Provide the (x, y) coordinate of the cell's center where the given text is located.  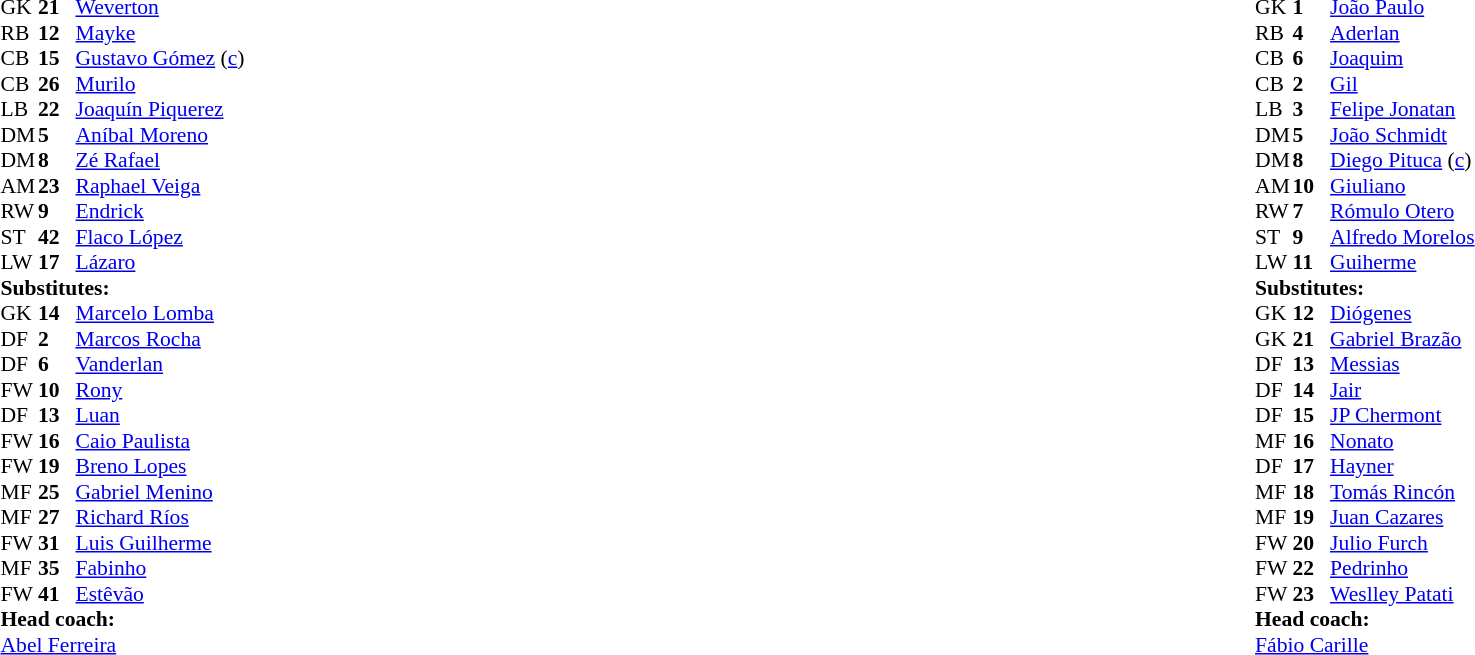
Endrick (160, 211)
Diógenes (1402, 313)
Marcos Rocha (160, 339)
Estêvão (160, 594)
Mayke (160, 33)
Tomás Rincón (1402, 492)
Lázaro (160, 263)
25 (57, 492)
Gil (1402, 84)
Flaco López (160, 237)
Juan Cazares (1402, 517)
Luan (160, 415)
Vanderlan (160, 365)
Aníbal Moreno (160, 135)
Fabinho (160, 569)
Luis Guilherme (160, 543)
Richard Ríos (160, 517)
Messias (1402, 365)
Aderlan (1402, 33)
35 (57, 569)
20 (1312, 543)
Marcelo Lomba (160, 313)
João Schmidt (1402, 135)
Nonato (1402, 441)
Joaquín Piquerez (160, 109)
11 (1312, 263)
Jair (1402, 390)
Joaquim (1402, 59)
Alfredo Morelos (1402, 237)
Gabriel Menino (160, 492)
31 (57, 543)
41 (57, 594)
Rony (160, 390)
Giuliano (1402, 186)
Zé Rafael (160, 161)
Hayner (1402, 467)
Gabriel Brazão (1402, 339)
27 (57, 517)
21 (1312, 339)
Felipe Jonatan (1402, 109)
Julio Furch (1402, 543)
18 (1312, 492)
Rómulo Otero (1402, 211)
Guiherme (1402, 263)
Weslley Patati (1402, 594)
Gustavo Gómez (c) (160, 59)
Murilo (160, 84)
Breno Lopes (160, 467)
JP Chermont (1402, 415)
Diego Pituca (c) (1402, 161)
Raphael Veiga (160, 186)
Pedrinho (1402, 569)
7 (1312, 211)
42 (57, 237)
26 (57, 84)
3 (1312, 109)
4 (1312, 33)
Caio Paulista (160, 441)
